Scan for the cell matching the given text and deliver its [X, Y] coordinate at center. 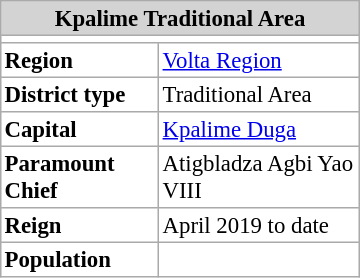
Reign [80, 225]
District type [80, 94]
Atigbladza Agbi Yao VIII [259, 177]
Kpalime Duga [259, 129]
April 2019 to date [259, 225]
Region [80, 60]
Traditional Area [259, 94]
Population [80, 259]
Kpalime Traditional Area [180, 18]
Volta Region [259, 60]
Capital [80, 129]
Paramount Chief [80, 177]
